From the cell containing the given text, extract its center point as (x, y) coordinate. 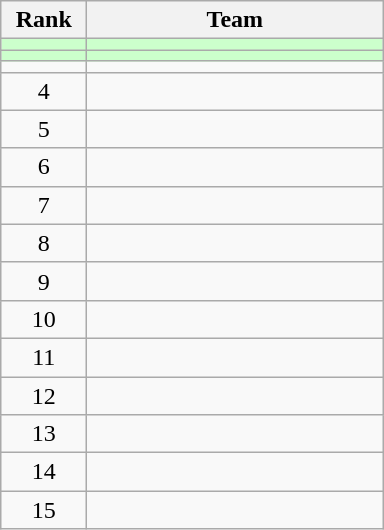
12 (44, 395)
4 (44, 91)
13 (44, 434)
10 (44, 319)
5 (44, 129)
7 (44, 205)
11 (44, 357)
14 (44, 472)
15 (44, 510)
6 (44, 167)
Team (235, 20)
8 (44, 243)
Rank (44, 20)
9 (44, 281)
